Pinpoint the cell where the given text exists, returning its [X, Y] midpoint coordinate. 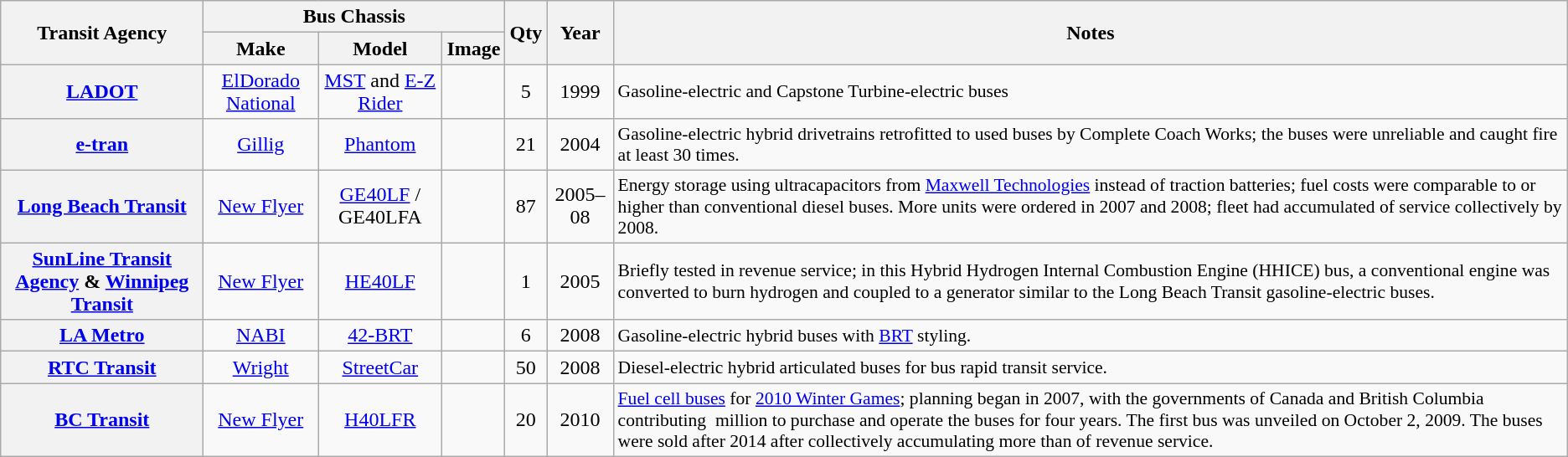
BC Transit [102, 420]
20 [526, 420]
Diesel-electric hybrid articulated buses for bus rapid transit service. [1091, 367]
6 [526, 336]
MST and E-Z Rider [380, 92]
Model [380, 49]
Long Beach Transit [102, 206]
Wright [261, 367]
1999 [580, 92]
50 [526, 367]
2005 [580, 281]
Gasoline-electric hybrid buses with BRT styling. [1091, 336]
2010 [580, 420]
LA Metro [102, 336]
ElDorado National [261, 92]
Notes [1091, 33]
SunLine Transit Agency & Winnipeg Transit [102, 281]
StreetCar [380, 367]
Make [261, 49]
Qty [526, 33]
2004 [580, 144]
42-BRT [380, 336]
GE40LF / GE40LFA [380, 206]
RTC Transit [102, 367]
Phantom [380, 144]
Year [580, 33]
Bus Chassis [354, 17]
H40LFR [380, 420]
LADOT [102, 92]
Gasoline-electric hybrid drivetrains retrofitted to used buses by Complete Coach Works; the buses were unreliable and caught fire at least 30 times. [1091, 144]
Transit Agency [102, 33]
e-tran [102, 144]
2005–08 [580, 206]
Gillig [261, 144]
Gasoline-electric and Capstone Turbine-electric buses [1091, 92]
5 [526, 92]
HE40LF [380, 281]
Image [474, 49]
21 [526, 144]
NABI [261, 336]
87 [526, 206]
1 [526, 281]
